Detect which cell encompasses the target text, then output its (X, Y) center coordinate. 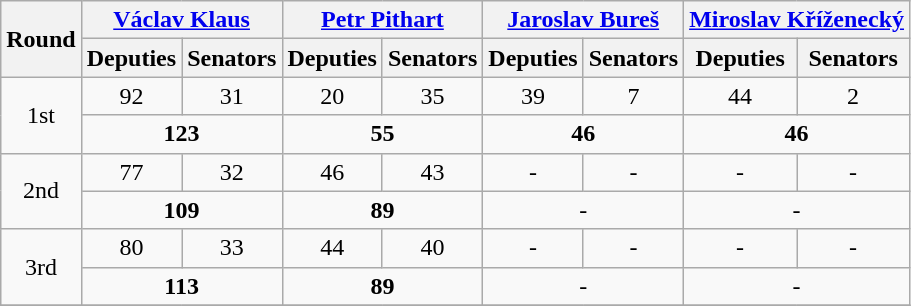
2 (854, 96)
33 (232, 248)
3rd (41, 267)
123 (182, 134)
55 (382, 134)
Round (41, 39)
35 (432, 96)
20 (332, 96)
32 (232, 172)
109 (182, 210)
92 (131, 96)
Jaroslav Bureš (584, 20)
113 (182, 286)
40 (432, 248)
Miroslav Kříženecký (797, 20)
7 (633, 96)
1st (41, 115)
Václav Klaus (182, 20)
43 (432, 172)
80 (131, 248)
39 (533, 96)
Petr Pithart (382, 20)
31 (232, 96)
77 (131, 172)
2nd (41, 191)
